For the text-containing cell, return its midpoint in (x, y) coordinate format. 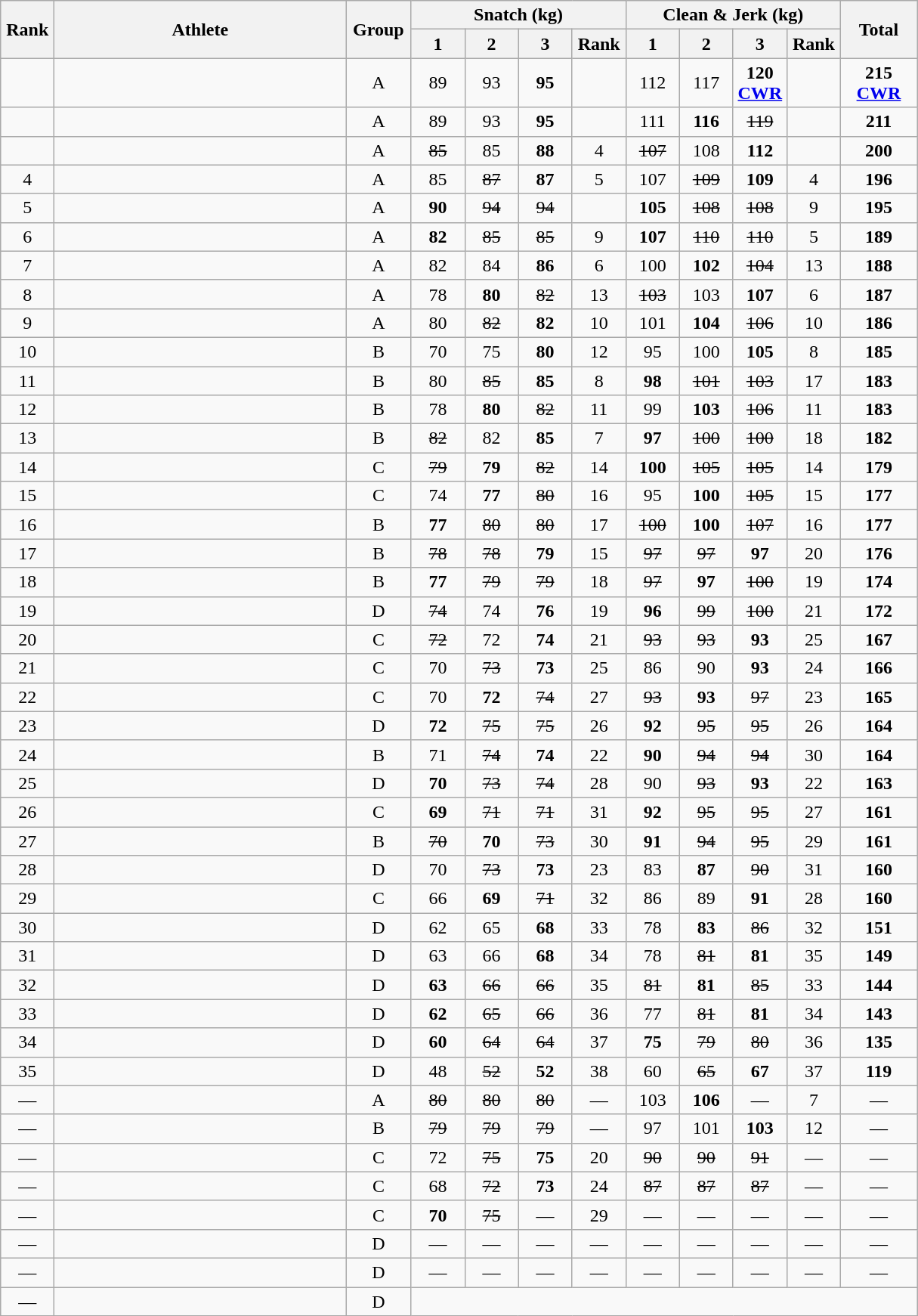
166 (878, 668)
Group (379, 29)
98 (653, 380)
196 (878, 179)
186 (878, 323)
211 (878, 122)
151 (878, 927)
185 (878, 351)
143 (878, 1014)
67 (760, 1071)
88 (546, 150)
179 (878, 467)
215 CWR (878, 83)
Snatch (kg) (518, 15)
195 (878, 208)
76 (546, 611)
144 (878, 985)
149 (878, 956)
163 (878, 783)
188 (878, 265)
135 (878, 1042)
174 (878, 582)
176 (878, 553)
84 (491, 265)
Total (878, 29)
172 (878, 611)
165 (878, 697)
102 (706, 265)
167 (878, 639)
189 (878, 237)
111 (653, 122)
182 (878, 438)
187 (878, 294)
96 (653, 611)
116 (706, 122)
200 (878, 150)
117 (706, 83)
120 CWR (760, 83)
Athlete (200, 29)
Clean & Jerk (kg) (733, 15)
48 (438, 1071)
38 (598, 1071)
